Determine the [X, Y] coordinate at the center of the cell enclosing the given text.  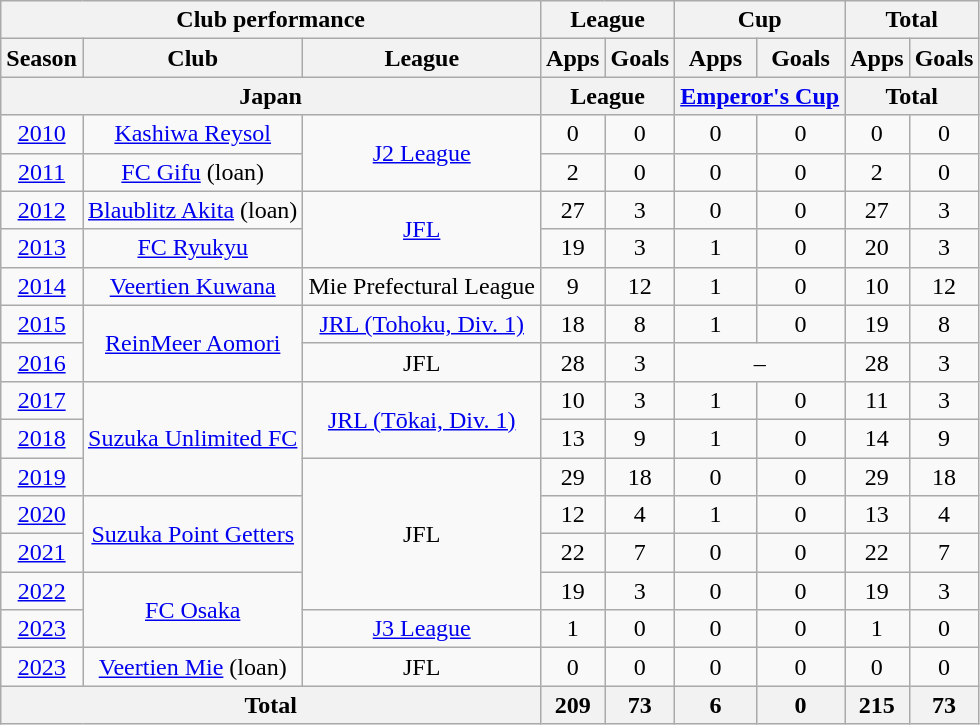
215 [877, 705]
J3 League [422, 629]
Emperor's Cup [760, 96]
20 [877, 248]
2010 [42, 134]
11 [877, 400]
FC Gifu (loan) [192, 172]
Kashiwa Reysol [192, 134]
– [760, 362]
Suzuka Unlimited FC [192, 438]
2012 [42, 210]
ReinMeer Aomori [192, 343]
2015 [42, 324]
JRL (Tōkai, Div. 1) [422, 419]
Club performance [271, 20]
2016 [42, 362]
Blaublitz Akita (loan) [192, 210]
2018 [42, 438]
209 [573, 705]
Cup [760, 20]
2022 [42, 591]
FC Osaka [192, 610]
Season [42, 58]
6 [716, 705]
Club [192, 58]
Veertien Kuwana [192, 286]
Suzuka Point Getters [192, 534]
2021 [42, 553]
14 [877, 438]
FC Ryukyu [192, 248]
2011 [42, 172]
Japan [271, 96]
J2 League [422, 153]
2020 [42, 515]
2013 [42, 248]
JRL (Tohoku, Div. 1) [422, 324]
Mie Prefectural League [422, 286]
2019 [42, 477]
Veertien Mie (loan) [192, 667]
2017 [42, 400]
2014 [42, 286]
